Extract the [X, Y] coordinate from the center of the cell holding the provided text.  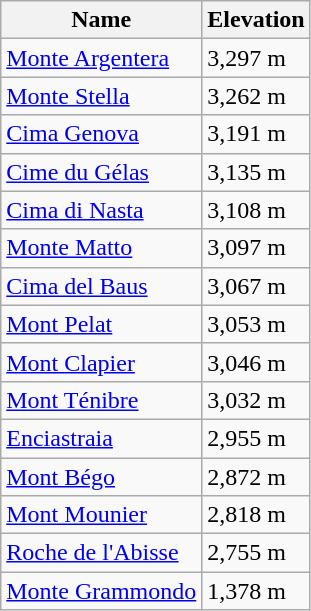
Mont Bégo [102, 477]
Monte Matto [102, 248]
3,297 m [256, 58]
3,046 m [256, 362]
2,872 m [256, 477]
Cima Genova [102, 134]
Enciastraia [102, 438]
Name [102, 20]
3,191 m [256, 134]
Mont Pelat [102, 324]
2,818 m [256, 515]
1,378 m [256, 591]
3,108 m [256, 210]
Cime du Gélas [102, 172]
Monte Argentera [102, 58]
3,135 m [256, 172]
3,067 m [256, 286]
Elevation [256, 20]
Cima di Nasta [102, 210]
Roche de l'Abisse [102, 553]
Monte Stella [102, 96]
Mont Ténibre [102, 400]
Mont Clapier [102, 362]
Mont Mounier [102, 515]
3,097 m [256, 248]
Monte Grammondo [102, 591]
Cima del Baus [102, 286]
3,053 m [256, 324]
2,955 m [256, 438]
2,755 m [256, 553]
3,032 m [256, 400]
3,262 m [256, 96]
